Scan for the cell matching the given text and deliver its (x, y) coordinate at center. 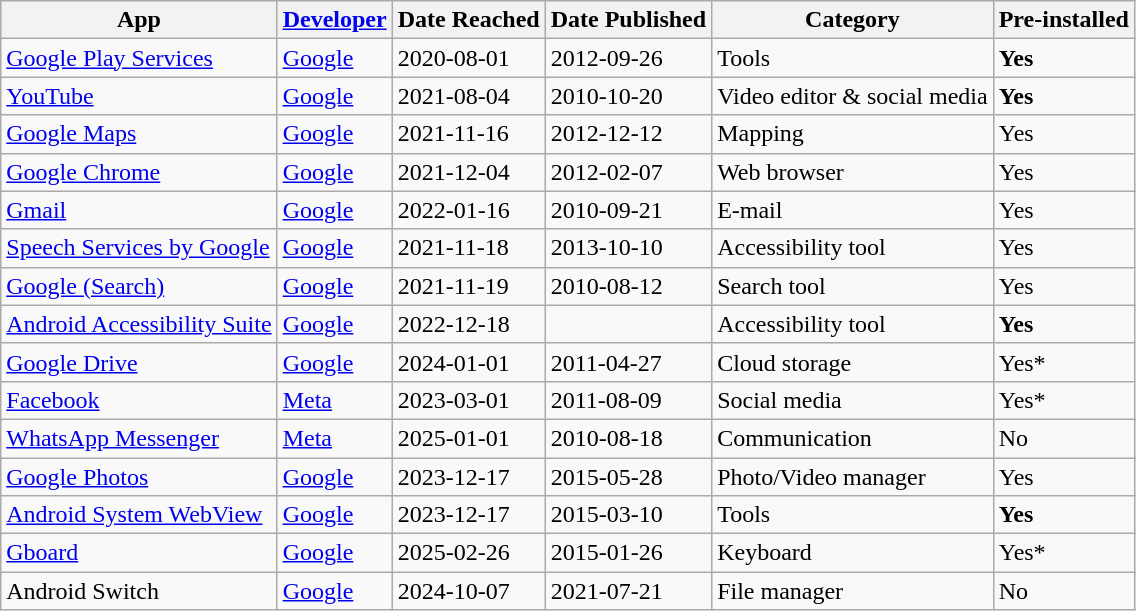
2024-01-01 (468, 362)
Google Play Services (139, 58)
2010-08-12 (628, 286)
2021-08-04 (468, 96)
Communication (853, 438)
2024-10-07 (468, 591)
Web browser (853, 172)
Google Photos (139, 477)
File manager (853, 591)
Video editor & social media (853, 96)
Facebook (139, 400)
2025-02-26 (468, 553)
2011-08-09 (628, 400)
2010-10-20 (628, 96)
2021-07-21 (628, 591)
2015-03-10 (628, 515)
2013-10-10 (628, 248)
2011-04-27 (628, 362)
Date Reached (468, 20)
Keyboard (853, 553)
2015-05-28 (628, 477)
Gboard (139, 553)
Google Drive (139, 362)
2010-08-18 (628, 438)
2022-01-16 (468, 210)
2022-12-18 (468, 324)
Date Published (628, 20)
E-mail (853, 210)
2021-11-19 (468, 286)
App (139, 20)
Mapping (853, 134)
Gmail (139, 210)
Category (853, 20)
Developer (334, 20)
2012-02-07 (628, 172)
2010-09-21 (628, 210)
2012-12-12 (628, 134)
2015-01-26 (628, 553)
Google Maps (139, 134)
Android Accessibility Suite (139, 324)
Photo/Video manager (853, 477)
2012-09-26 (628, 58)
Pre-installed (1064, 20)
YouTube (139, 96)
2021-12-04 (468, 172)
2021-11-18 (468, 248)
Social media (853, 400)
Google Chrome (139, 172)
Google (Search) (139, 286)
2021-11-16 (468, 134)
Android System WebView (139, 515)
2020-08-01 (468, 58)
2023-03-01 (468, 400)
2025-01-01 (468, 438)
WhatsApp Messenger (139, 438)
Speech Services by Google (139, 248)
Android Switch (139, 591)
Cloud storage (853, 362)
Search tool (853, 286)
